Provide the (x, y) coordinate of the cell's center where the given text is located.  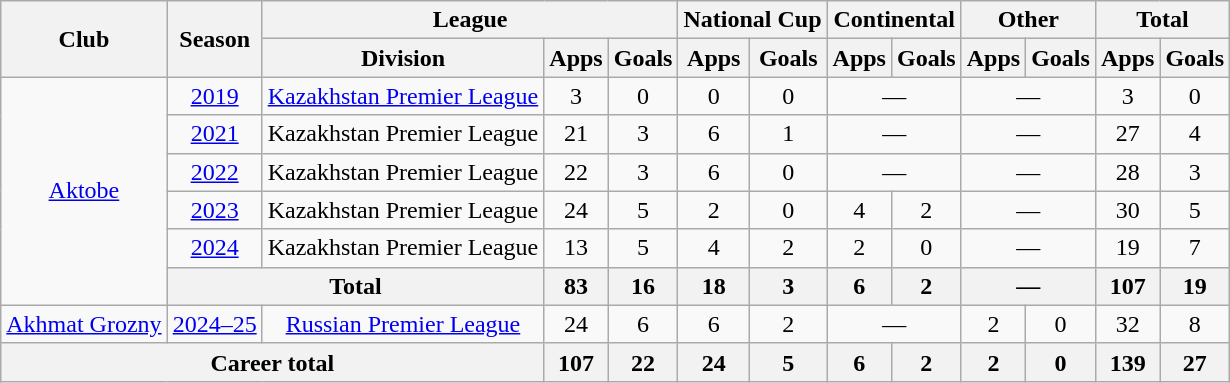
Career total (272, 362)
83 (576, 286)
2021 (214, 134)
16 (643, 286)
21 (576, 134)
32 (1127, 324)
Division (403, 58)
Continental (894, 20)
2024–25 (214, 324)
Club (84, 39)
2024 (214, 248)
2023 (214, 210)
8 (1195, 324)
30 (1127, 210)
7 (1195, 248)
2022 (214, 172)
139 (1127, 362)
18 (714, 286)
28 (1127, 172)
Aktobe (84, 191)
13 (576, 248)
League (470, 20)
Russian Premier League (403, 324)
Other (1028, 20)
Akhmat Grozny (84, 324)
2019 (214, 96)
Season (214, 39)
National Cup (752, 20)
1 (789, 134)
